Extract the [X, Y] coordinate from the center of the cell holding the provided text.  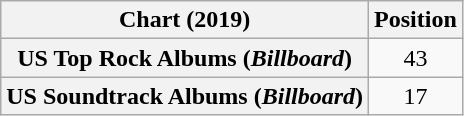
43 [416, 58]
17 [416, 96]
US Top Rock Albums (Billboard) [185, 58]
Chart (2019) [185, 20]
Position [416, 20]
US Soundtrack Albums (Billboard) [185, 96]
